Pinpoint the cell where the given text exists, returning its (x, y) midpoint coordinate. 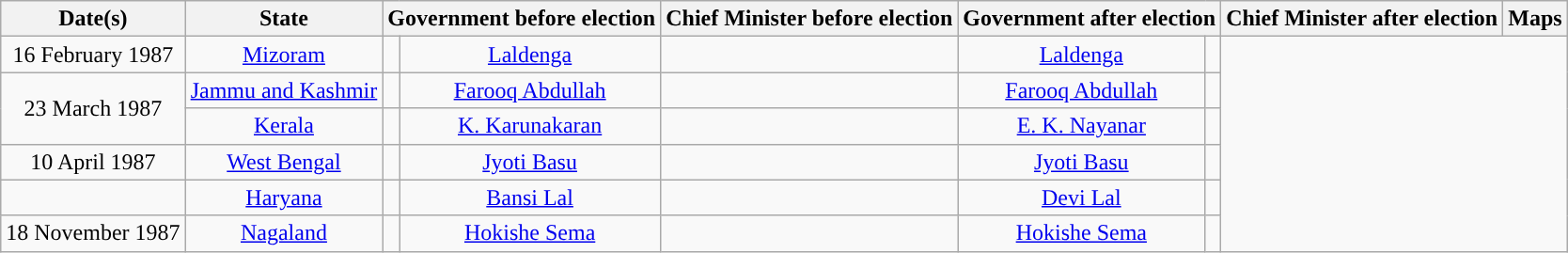
Bansi Lal (530, 198)
Government after election (1090, 19)
Mizoram (284, 55)
Chief Minister after election (1362, 19)
Nagaland (284, 233)
Maps (1535, 19)
23 March 1987 (93, 108)
Government before election (522, 19)
18 November 1987 (93, 233)
West Bengal (284, 162)
Date(s) (93, 19)
K. Karunakaran (530, 126)
State (284, 19)
Kerala (284, 126)
Devi Lal (1081, 198)
Haryana (284, 198)
E. K. Nayanar (1081, 126)
Chief Minister before election (809, 19)
10 April 1987 (93, 162)
16 February 1987 (93, 55)
Jammu and Kashmir (284, 90)
